Detect which cell encompasses the target text, then output its [X, Y] center coordinate. 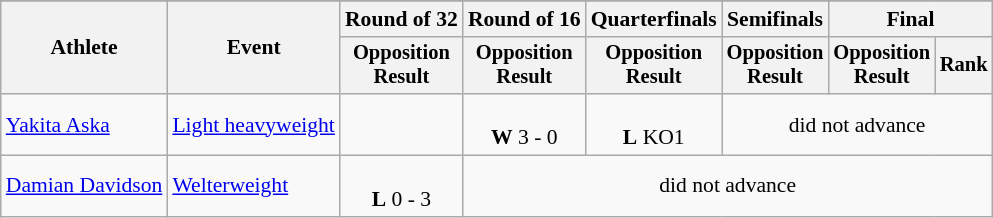
Damian Davidson [84, 186]
Quarterfinals [654, 19]
Light heavyweight [254, 124]
Round of 16 [524, 19]
Athlete [84, 48]
Semifinals [776, 19]
Round of 32 [402, 19]
Rank [964, 66]
W 3 - 0 [524, 124]
Final [910, 19]
Yakita Aska [84, 124]
L 0 - 3 [402, 186]
Welterweight [254, 186]
L KO1 [654, 124]
Event [254, 48]
